Pinpoint the cell where the given text exists, returning its (X, Y) midpoint coordinate. 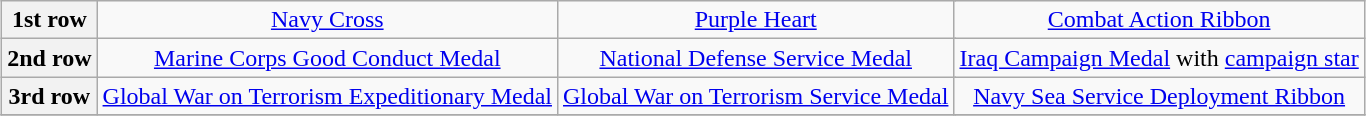
Navy Cross (327, 20)
Combat Action Ribbon (1159, 20)
National Defense Service Medal (755, 58)
Iraq Campaign Medal with campaign star (1159, 58)
3rd row (50, 96)
2nd row (50, 58)
1st row (50, 20)
Global War on Terrorism Service Medal (755, 96)
Marine Corps Good Conduct Medal (327, 58)
Global War on Terrorism Expeditionary Medal (327, 96)
Purple Heart (755, 20)
Navy Sea Service Deployment Ribbon (1159, 96)
